Provide the [x, y] coordinate of the cell's center where the given text is located.  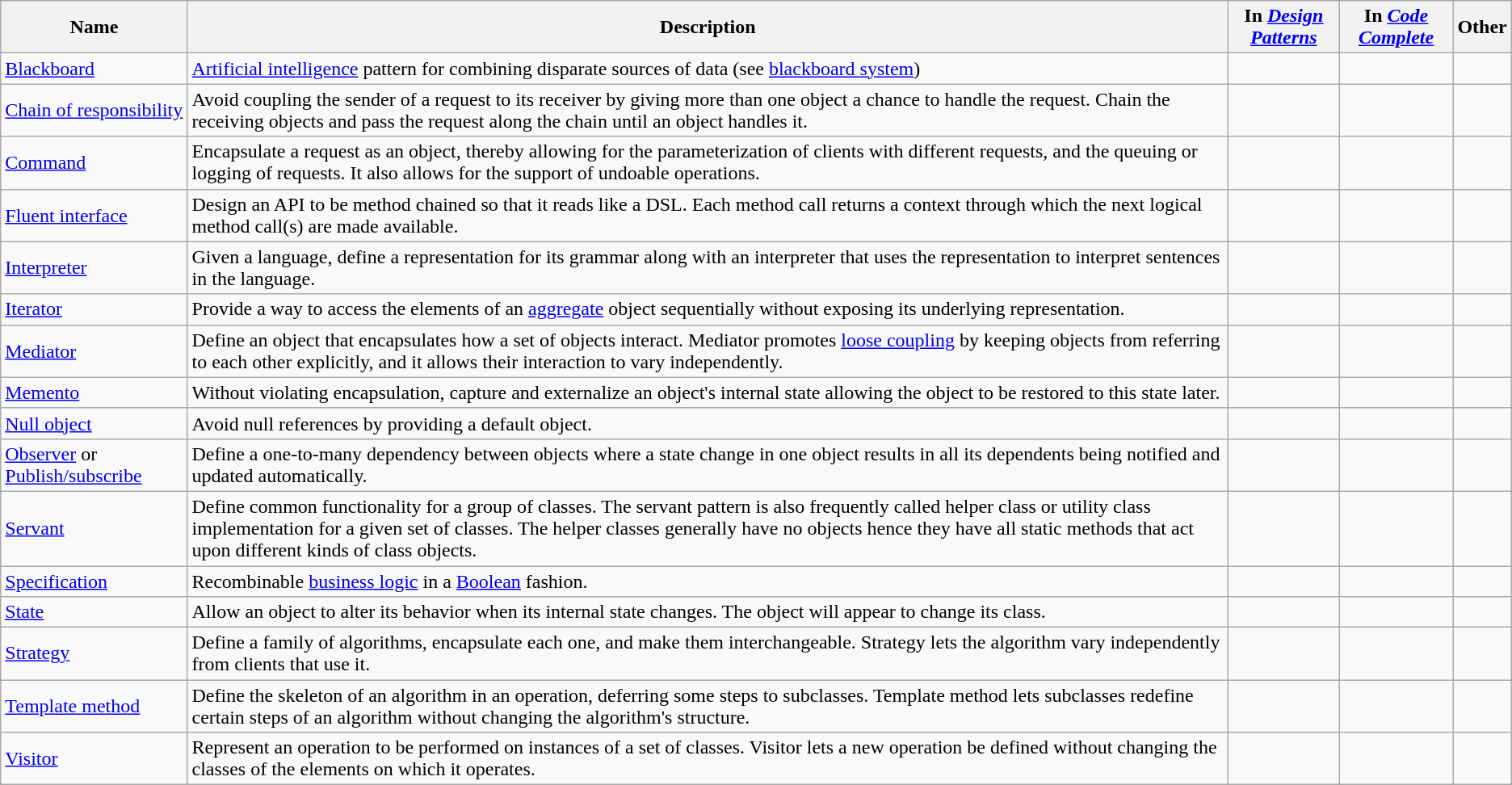
Artificial intelligence pattern for combining disparate sources of data (see blackboard system) [708, 69]
Avoid null references by providing a default object. [708, 423]
Fluent interface [94, 215]
In Code Complete [1396, 27]
Command [94, 163]
Strategy [94, 654]
Specification [94, 581]
State [94, 612]
Allow an object to alter its behavior when its internal state changes. The object will appear to change its class. [708, 612]
Mediator [94, 351]
Without violating encapsulation, capture and externalize an object's internal state allowing the object to be restored to this state later. [708, 392]
Servant [94, 528]
Name [94, 27]
Template method [94, 706]
Provide a way to access the elements of an aggregate object sequentially without exposing its underlying representation. [708, 309]
Description [708, 27]
Other [1482, 27]
Interpreter [94, 268]
In Design Patterns [1283, 27]
Memento [94, 392]
Blackboard [94, 69]
Recombinable business logic in a Boolean fashion. [708, 581]
Iterator [94, 309]
Observer or Publish/subscribe [94, 465]
Visitor [94, 759]
Null object [94, 423]
Chain of responsibility [94, 110]
